Provide the [X, Y] coordinate of the cell's center where the given text is located.  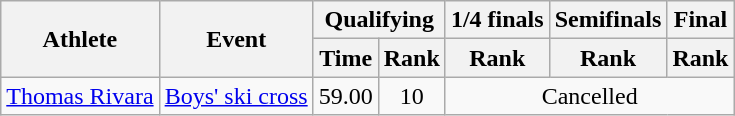
Semifinals [608, 20]
Athlete [80, 39]
59.00 [346, 96]
Final [700, 20]
Qualifying [379, 20]
1/4 finals [497, 20]
Cancelled [590, 96]
Time [346, 58]
Boys' ski cross [236, 96]
10 [412, 96]
Thomas Rivara [80, 96]
Event [236, 39]
